Detect which cell encompasses the target text, then output its [x, y] center coordinate. 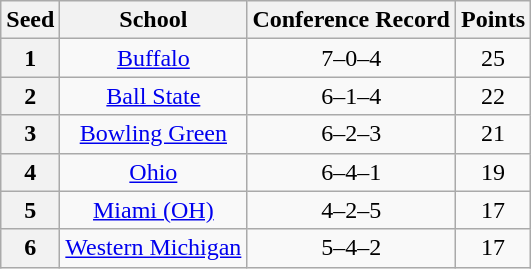
Ball State [154, 96]
4 [30, 172]
3 [30, 134]
7–0–4 [352, 58]
Seed [30, 20]
19 [492, 172]
Buffalo [154, 58]
Points [492, 20]
21 [492, 134]
4–2–5 [352, 210]
2 [30, 96]
Conference Record [352, 20]
6–2–3 [352, 134]
Bowling Green [154, 134]
Miami (OH) [154, 210]
6 [30, 248]
6–1–4 [352, 96]
1 [30, 58]
5–4–2 [352, 248]
22 [492, 96]
Ohio [154, 172]
25 [492, 58]
Western Michigan [154, 248]
School [154, 20]
6–4–1 [352, 172]
5 [30, 210]
